Return the [X, Y] coordinate for the center point of the cell that contains the specified text.  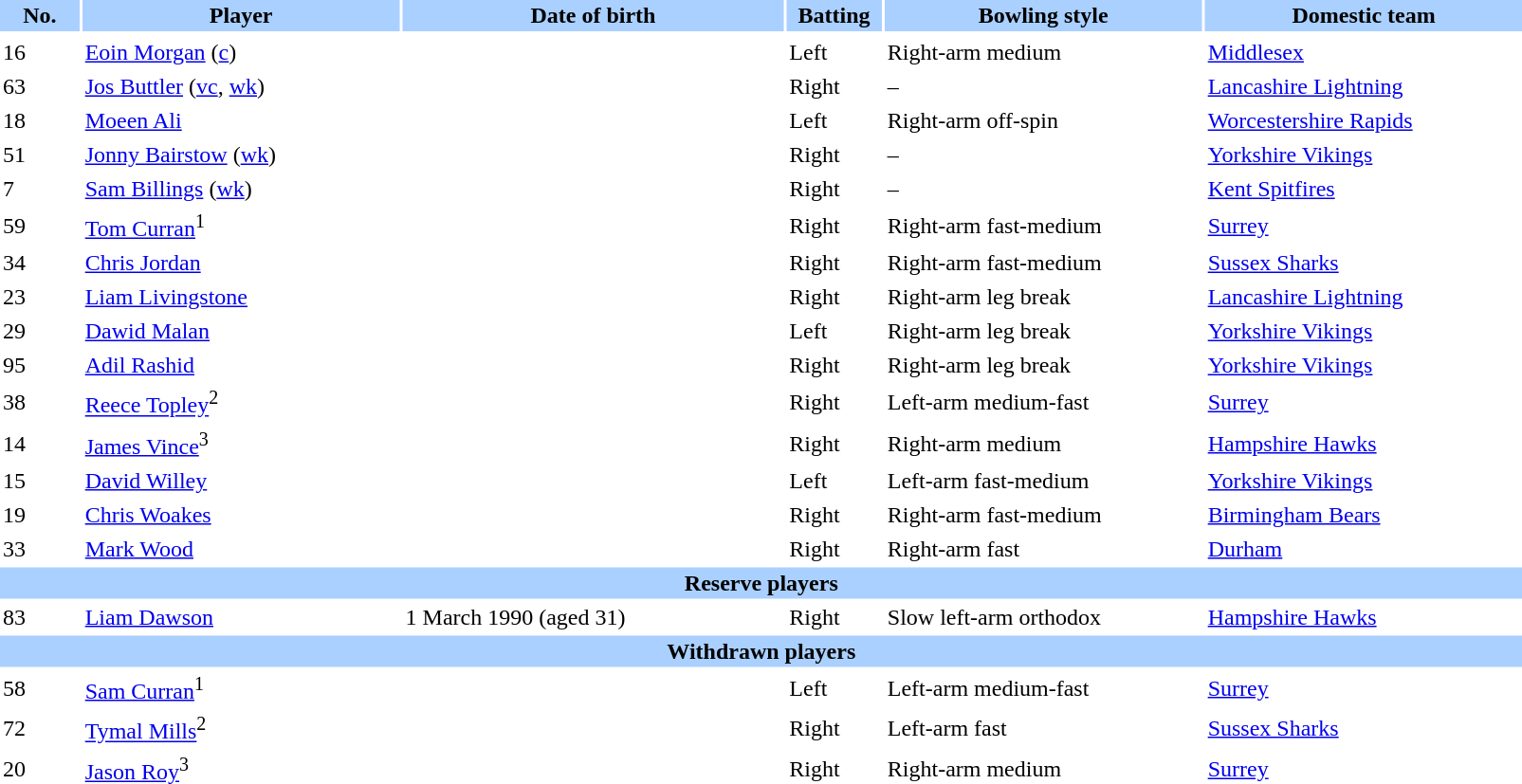
Right-arm fast [1043, 548]
Liam Dawson [241, 616]
59 [40, 226]
Sam Billings (wk) [241, 190]
Sam Curran1 [241, 688]
James Vince3 [241, 444]
15 [40, 480]
95 [40, 366]
16 [40, 53]
Jonny Bairstow (wk) [241, 155]
Right-arm off-spin [1043, 121]
Left-arm fast-medium [1043, 480]
72 [40, 728]
Chris Jordan [241, 264]
33 [40, 548]
1 March 1990 (aged 31) [594, 616]
7 [40, 190]
Moeen Ali [241, 121]
38 [40, 402]
No. [40, 15]
Slow left-arm orthodox [1043, 616]
Jos Buttler (vc, wk) [241, 87]
Reece Topley2 [241, 402]
58 [40, 688]
Left-arm fast [1043, 728]
Eoin Morgan (c) [241, 53]
19 [40, 514]
63 [40, 87]
51 [40, 155]
83 [40, 616]
Mark Wood [241, 548]
Liam Livingstone [241, 298]
Bowling style [1043, 15]
Tymal Mills2 [241, 728]
Tom Curran1 [241, 226]
34 [40, 264]
29 [40, 332]
14 [40, 444]
Adil Rashid [241, 366]
Batting [834, 15]
18 [40, 121]
23 [40, 298]
Player [241, 15]
David Willey [241, 480]
Dawid Malan [241, 332]
Chris Woakes [241, 514]
Date of birth [594, 15]
